Capture the cell that displays the provided text and extract its [x, y] central coordinate. 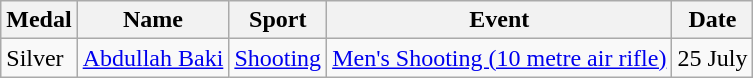
Medal [39, 20]
Sport [278, 20]
Men's Shooting (10 metre air rifle) [500, 58]
Name [153, 20]
Silver [39, 58]
Event [500, 20]
25 July [712, 58]
Shooting [278, 58]
Date [712, 20]
Abdullah Baki [153, 58]
